Identify which cell holds the provided text, then report its (X, Y) central coordinate. 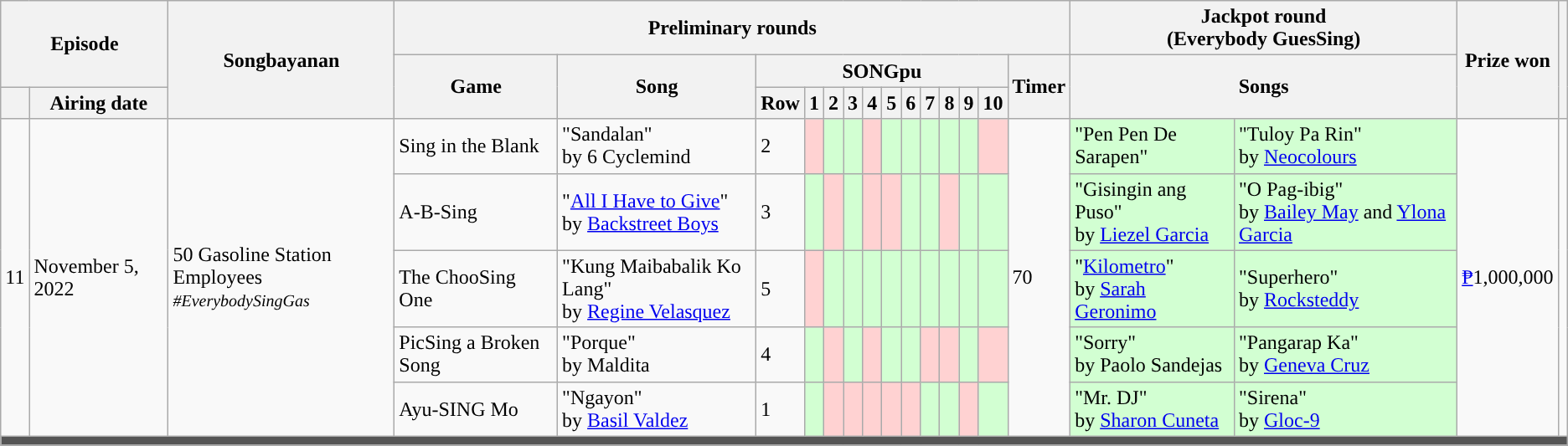
November 5, 2022 (99, 278)
"Pen Pen De Sarapen" (1153, 146)
9 (968, 103)
Prize won (1508, 60)
Songbayanan (281, 60)
8 (950, 103)
"O Pag-ibig"by Bailey May and Ylona Garcia (1345, 212)
Songs (1264, 87)
11 (15, 278)
"Mr. DJ"by Sharon Cuneta (1153, 408)
"Sorry"by Paolo Sandejas (1153, 355)
70 (1039, 278)
"Porque"by Maldita (657, 355)
10 (993, 103)
Song (657, 87)
50 Gasoline Station Employees#EverybodySingGas (281, 278)
7 (930, 103)
"Superhero"by Rocksteddy (1345, 289)
"Ngayon"by Basil Valdez (657, 408)
The ChooSing One (476, 289)
"Kung Maibabalik Ko Lang"by Regine Velasquez (657, 289)
Timer (1039, 87)
A-B-Sing (476, 212)
"Gisingin ang Puso"by Liezel Garcia (1153, 212)
"Kilometro"by Sarah Geronimo (1153, 289)
Episode (85, 44)
₱1,000,000 (1508, 278)
"Sandalan"by 6 Cyclemind (657, 146)
"Tuloy Pa Rin"by Neocolours (1345, 146)
Row (781, 103)
Preliminary rounds (732, 28)
6 (911, 103)
SONGpu (882, 71)
Ayu-SING Mo (476, 408)
PicSing a Broken Song (476, 355)
"All I Have to Give"by Backstreet Boys (657, 212)
Jackpot round(Everybody GuesSing) (1264, 28)
Sing in the Blank (476, 146)
"Sirena"by Gloc-9 (1345, 408)
"Pangarap Ka"by Geneva Cruz (1345, 355)
Airing date (99, 103)
Game (476, 87)
